Locate the cell with the specified text and output its [X, Y] center coordinate. 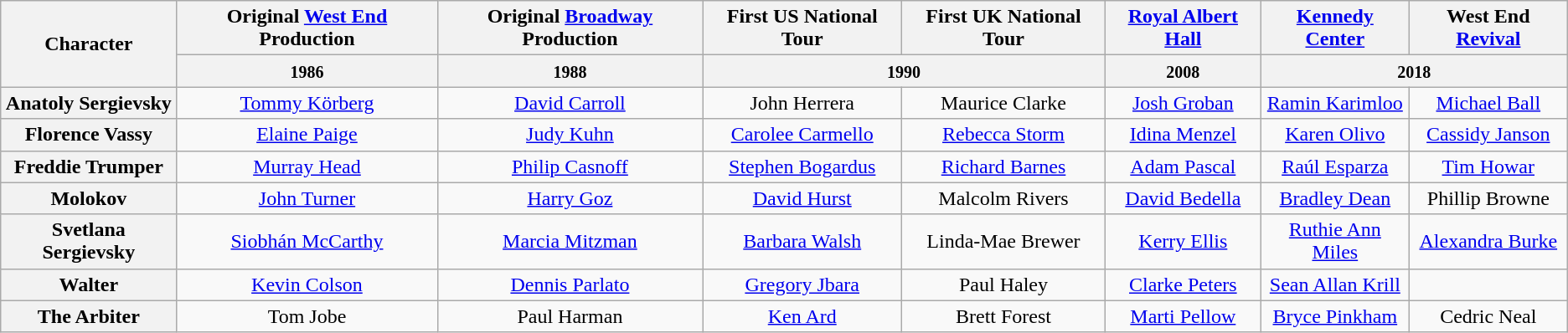
Freddie Trumper [89, 166]
Cedric Neal [1488, 316]
Bryce Pinkham [1335, 316]
Barbara Walsh [802, 241]
Rebecca Storm [1003, 135]
Harry Goz [570, 198]
Richard Barnes [1003, 166]
1988 [570, 71]
Linda-Mae Brewer [1003, 241]
Tommy Körberg [307, 103]
Bradley Dean [1335, 198]
Adam Pascal [1183, 166]
Marti Pellow [1183, 316]
Ruthie Ann Miles [1335, 241]
Walter [89, 284]
Siobhán McCarthy [307, 241]
Ramin Karimloo [1335, 103]
First US National Tour [802, 28]
Karen Olivo [1335, 135]
Florence Vassy [89, 135]
Kerry Ellis [1183, 241]
Alexandra Burke [1488, 241]
The Arbiter [89, 316]
Phillip Browne [1488, 198]
Gregory Jbara [802, 284]
Marcia Mitzman [570, 241]
Idina Menzel [1183, 135]
Philip Casnoff [570, 166]
Cassidy Janson [1488, 135]
Judy Kuhn [570, 135]
Elaine Paige [307, 135]
Sean Allan Krill [1335, 284]
Murray Head [307, 166]
Kennedy Center [1335, 28]
David Carroll [570, 103]
Anatoly Sergievsky [89, 103]
Paul Haley [1003, 284]
Michael Ball [1488, 103]
Brett Forest [1003, 316]
Royal Albert Hall [1183, 28]
First UK National Tour [1003, 28]
John Turner [307, 198]
Stephen Bogardus [802, 166]
West End Revival [1488, 28]
Maurice Clarke [1003, 103]
Original West End Production [307, 28]
Raúl Esparza [1335, 166]
Tim Howar [1488, 166]
Malcolm Rivers [1003, 198]
2008 [1183, 71]
Dennis Parlato [570, 284]
John Herrera [802, 103]
Josh Groban [1183, 103]
Ken Ard [802, 316]
Tom Jobe [307, 316]
David Hurst [802, 198]
Molokov [89, 198]
Kevin Colson [307, 284]
Clarke Peters [1183, 284]
Svetlana Sergievsky [89, 241]
1990 [905, 71]
David Bedella [1183, 198]
Paul Harman [570, 316]
1986 [307, 71]
2018 [1414, 71]
Carolee Carmello [802, 135]
Original Broadway Production [570, 28]
Character [89, 44]
